Scan for the cell matching the given text and deliver its (x, y) coordinate at center. 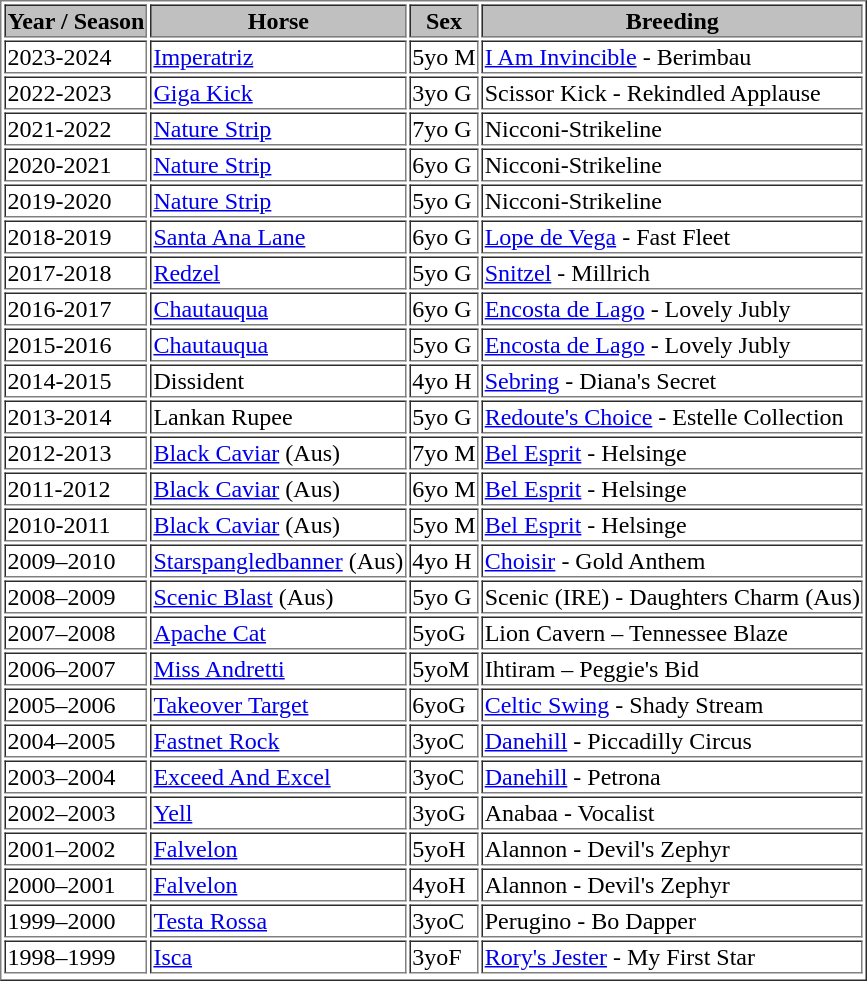
Giga Kick (278, 92)
1999–2000 (76, 920)
Lope de Vega - Fast Fleet (672, 236)
Imperatriz (278, 56)
Apache Cat (278, 632)
Takeover Target (278, 704)
2000–2001 (76, 884)
Testa Rossa (278, 920)
2002–2003 (76, 812)
Perugino - Bo Dapper (672, 920)
Santa Ana Lane (278, 236)
3yo G (444, 92)
2014-2015 (76, 380)
2016-2017 (76, 308)
Redoute's Choice - Estelle Collection (672, 416)
Danehill - Piccadilly Circus (672, 740)
6yo M (444, 488)
Lion Cavern – Tennessee Blaze (672, 632)
Lankan Rupee (278, 416)
2013-2014 (76, 416)
4yoH (444, 884)
5yoH (444, 848)
7yo M (444, 452)
Redzel (278, 272)
2017-2018 (76, 272)
Snitzel - Millrich (672, 272)
2023-2024 (76, 56)
Dissident (278, 380)
Scissor Kick - Rekindled Applause (672, 92)
Isca (278, 956)
2012-2013 (76, 452)
5yoM (444, 668)
Fastnet Rock (278, 740)
2007–2008 (76, 632)
2018-2019 (76, 236)
7yo G (444, 128)
6yoG (444, 704)
2022-2023 (76, 92)
Choisir - Gold Anthem (672, 560)
Scenic Blast (Aus) (278, 596)
Ihtiram – Peggie's Bid (672, 668)
3yoF (444, 956)
Horse (278, 20)
Danehill - Petrona (672, 776)
Miss Andretti (278, 668)
2009–2010 (76, 560)
I Am Invincible - Berimbau (672, 56)
Exceed And Excel (278, 776)
2011-2012 (76, 488)
2008–2009 (76, 596)
Sebring - Diana's Secret (672, 380)
5yoG (444, 632)
Anabaa - Vocalist (672, 812)
1998–1999 (76, 956)
2005–2006 (76, 704)
Breeding (672, 20)
2004–2005 (76, 740)
2003–2004 (76, 776)
2015-2016 (76, 344)
2021-2022 (76, 128)
Year / Season (76, 20)
3yoG (444, 812)
2006–2007 (76, 668)
Scenic (IRE) - Daughters Charm (Aus) (672, 596)
Celtic Swing - Shady Stream (672, 704)
2001–2002 (76, 848)
2019-2020 (76, 200)
Rory's Jester - My First Star (672, 956)
Yell (278, 812)
Starspangledbanner (Aus) (278, 560)
Sex (444, 20)
2010-2011 (76, 524)
2020-2021 (76, 164)
